Return the (x, y) coordinate for the center point of the cell that contains the specified text.  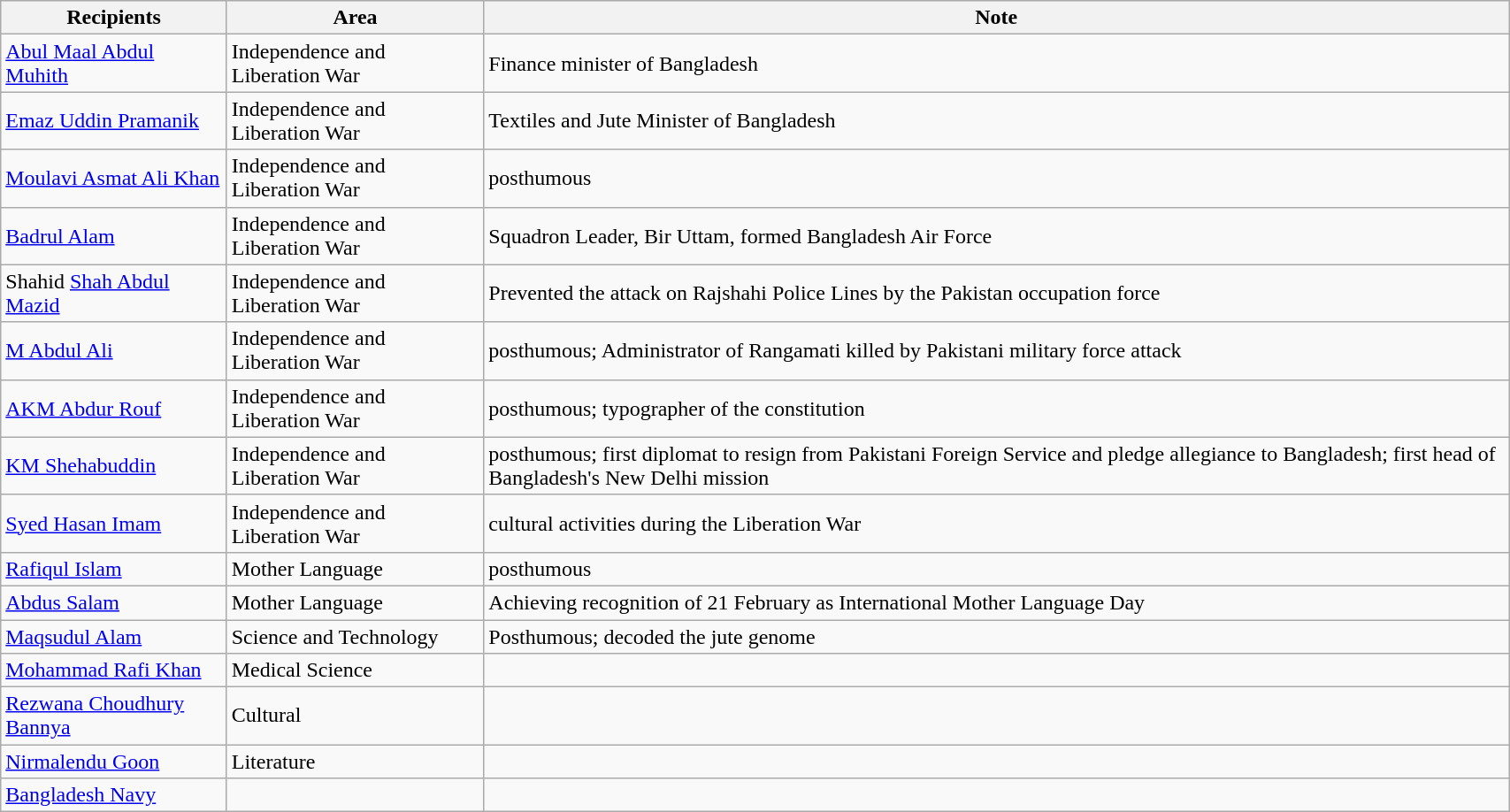
Moulavi Asmat Ali Khan (113, 179)
posthumous; first diplomat to resign from Pakistani Foreign Service and pledge allegiance to Bangladesh; first head of Bangladesh's New Delhi mission (996, 465)
Abul Maal Abdul Muhith (113, 64)
Emaz Uddin Pramanik (113, 120)
Squadron Leader, Bir Uttam, formed Bangladesh Air Force (996, 235)
Science and Technology (356, 636)
Rezwana Choudhury Bannya (113, 716)
Finance minister of Bangladesh (996, 64)
Textiles and Jute Minister of Bangladesh (996, 120)
AKM Abdur Rouf (113, 409)
Shahid Shah Abdul Mazid (113, 294)
KM Shehabuddin (113, 465)
Mohammad Rafi Khan (113, 670)
Maqsudul Alam (113, 636)
Posthumous; decoded the jute genome (996, 636)
Recipients (113, 18)
Abdus Salam (113, 602)
Cultural (356, 716)
Syed Hasan Imam (113, 524)
Note (996, 18)
Area (356, 18)
posthumous; typographer of the constitution (996, 409)
Medical Science (356, 670)
Literature (356, 762)
Nirmalendu Goon (113, 762)
posthumous; Administrator of Rangamati killed by Pakistani military force attack (996, 350)
M Abdul Ali (113, 350)
Bangladesh Navy (113, 795)
cultural activities during the Liberation War (996, 524)
Prevented the attack on Rajshahi Police Lines by the Pakistan occupation force (996, 294)
Achieving recognition of 21 February as International Mother Language Day (996, 602)
Rafiqul Islam (113, 569)
Badrul Alam (113, 235)
